Find where the given text appears and provide that cell's center as [x, y] coordinate. 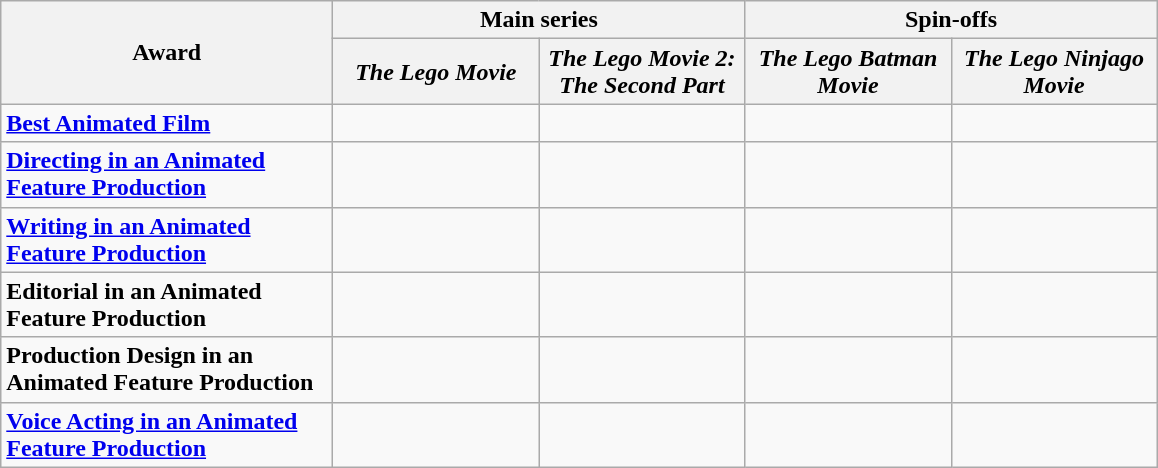
Directing in an Animated Feature Production [167, 174]
Best Animated Film [167, 123]
The Lego Batman Movie [848, 72]
The Lego Movie [436, 72]
Writing in an Animated Feature Production [167, 240]
Spin-offs [951, 20]
The Lego Movie 2: The Second Part [642, 72]
Editorial in an Animated Feature Production [167, 304]
Main series [539, 20]
The Lego Ninjago Movie [1054, 72]
Award [167, 52]
Production Design in an Animated Feature Production [167, 370]
Voice Acting in an Animated Feature Production [167, 434]
